Pinpoint the cell where the given text exists, returning its (x, y) midpoint coordinate. 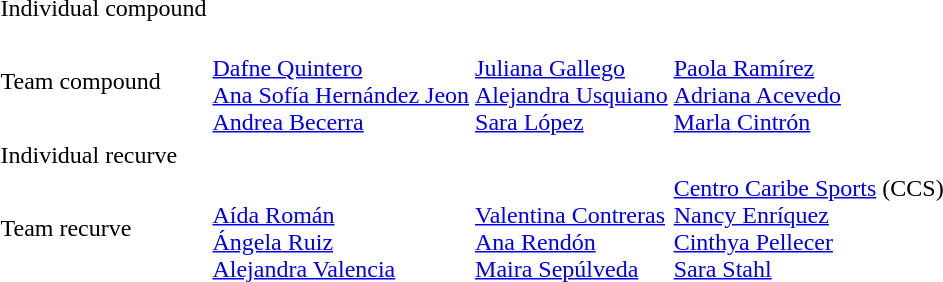
Juliana GallegoAlejandra UsquianoSara López (572, 82)
Dafne QuinteroAna Sofía Hernández JeonAndrea Becerra (341, 82)
